Search for the cell housing the specified text and yield its (X, Y) center coordinate. 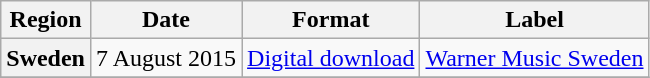
Region (46, 20)
Date (166, 20)
Format (331, 20)
Warner Music Sweden (534, 58)
Digital download (331, 58)
Sweden (46, 58)
Label (534, 20)
7 August 2015 (166, 58)
